Locate the cell with the specified text and output its (x, y) center coordinate. 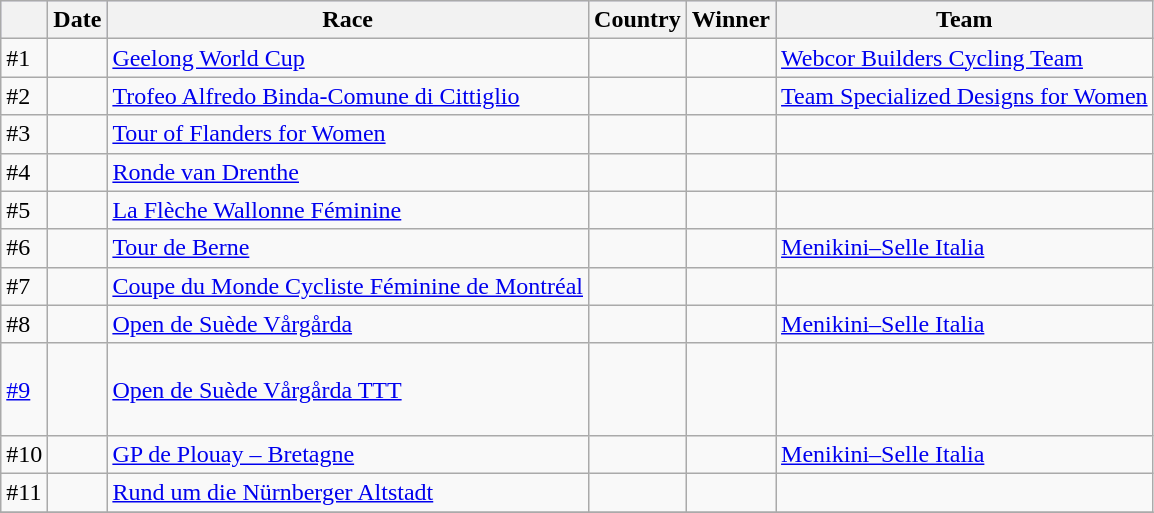
Webcor Builders Cycling Team (965, 58)
#6 (24, 248)
Tour de Berne (348, 248)
Open de Suède Vårgårda (348, 324)
#3 (24, 134)
#7 (24, 286)
Winner (730, 20)
Rund um die Nürnberger Altstadt (348, 492)
La Flèche Wallonne Féminine (348, 210)
Open de Suède Vårgårda TTT (348, 389)
Coupe du Monde Cycliste Féminine de Montréal (348, 286)
Trofeo Alfredo Binda-Comune di Cittiglio (348, 96)
Race (348, 20)
#8 (24, 324)
Date (78, 20)
Team (965, 20)
Tour of Flanders for Women (348, 134)
Country (638, 20)
#5 (24, 210)
#2 (24, 96)
Ronde van Drenthe (348, 172)
Team Specialized Designs for Women (965, 96)
Geelong World Cup (348, 58)
#10 (24, 454)
#9 (24, 389)
#4 (24, 172)
#11 (24, 492)
GP de Plouay – Bretagne (348, 454)
#1 (24, 58)
